Locate the cell with the specified text and output its (x, y) center coordinate. 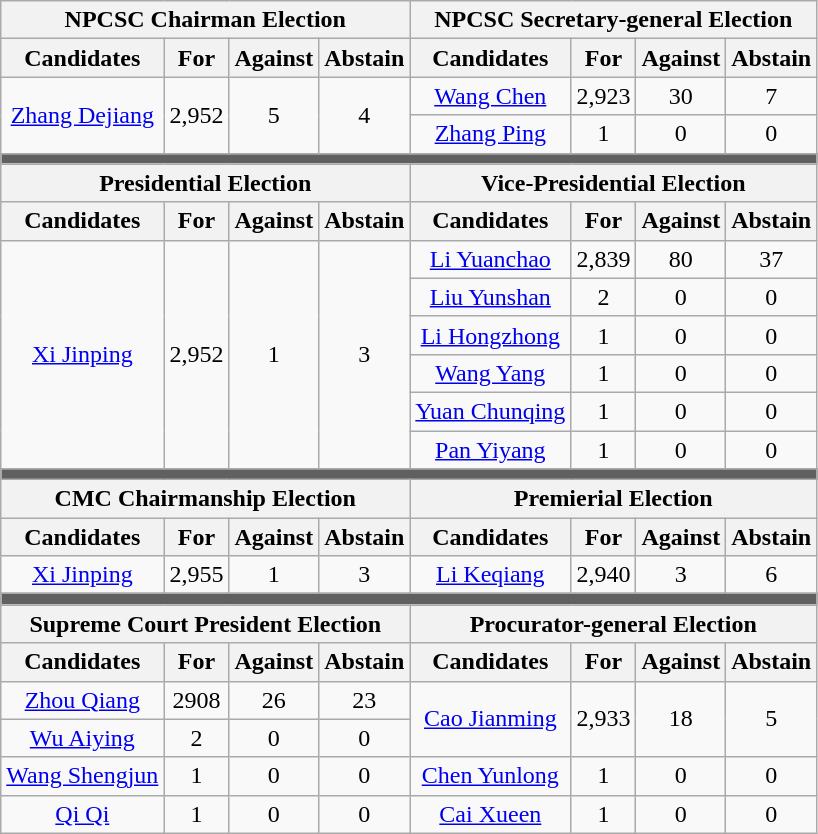
Zhou Qiang (82, 700)
2,940 (604, 575)
Premierial Election (614, 499)
Procurator-general Election (614, 624)
Supreme Court President Election (206, 624)
80 (681, 259)
Qi Qi (82, 814)
4 (364, 115)
7 (772, 96)
37 (772, 259)
CMC Chairmanship Election (206, 499)
Vice-Presidential Election (614, 183)
Liu Yunshan (490, 297)
Li Keqiang (490, 575)
2,923 (604, 96)
Li Yuanchao (490, 259)
18 (681, 719)
Wang Yang (490, 373)
23 (364, 700)
Wu Aiying (82, 738)
Zhang Ping (490, 134)
26 (274, 700)
30 (681, 96)
Cao Jianming (490, 719)
6 (772, 575)
NPCSC Chairman Election (206, 20)
Zhang Dejiang (82, 115)
Pan Yiyang (490, 449)
2,955 (196, 575)
Li Hongzhong (490, 335)
2908 (196, 700)
Wang Chen (490, 96)
2,839 (604, 259)
Presidential Election (206, 183)
Chen Yunlong (490, 776)
Cai Xueen (490, 814)
2,933 (604, 719)
NPCSC Secretary-general Election (614, 20)
Yuan Chunqing (490, 411)
Wang Shengjun (82, 776)
